Return (X, Y) of the center of cell containing provided text 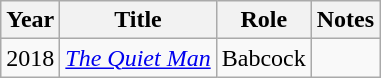
Title (138, 20)
Year (30, 20)
Babcock (264, 58)
2018 (30, 58)
Role (264, 20)
The Quiet Man (138, 58)
Notes (345, 20)
